Identify which cell holds the provided text, then report its [X, Y] central coordinate. 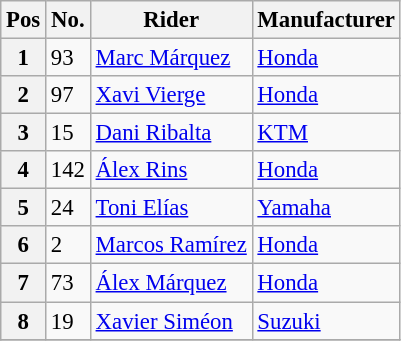
No. [68, 20]
Dani Ribalta [171, 133]
93 [68, 58]
Marcos Ramírez [171, 245]
4 [24, 170]
Toni Elías [171, 208]
Rider [171, 20]
Xavi Vierge [171, 95]
Manufacturer [326, 20]
Álex Márquez [171, 283]
Álex Rins [171, 170]
Marc Márquez [171, 58]
Yamaha [326, 208]
Pos [24, 20]
15 [68, 133]
5 [24, 208]
142 [68, 170]
1 [24, 58]
97 [68, 95]
19 [68, 321]
Suzuki [326, 321]
Xavier Siméon [171, 321]
6 [24, 245]
KTM [326, 133]
24 [68, 208]
7 [24, 283]
3 [24, 133]
8 [24, 321]
73 [68, 283]
